Output the [X, Y] coordinate of the center of the cell containing the given text.  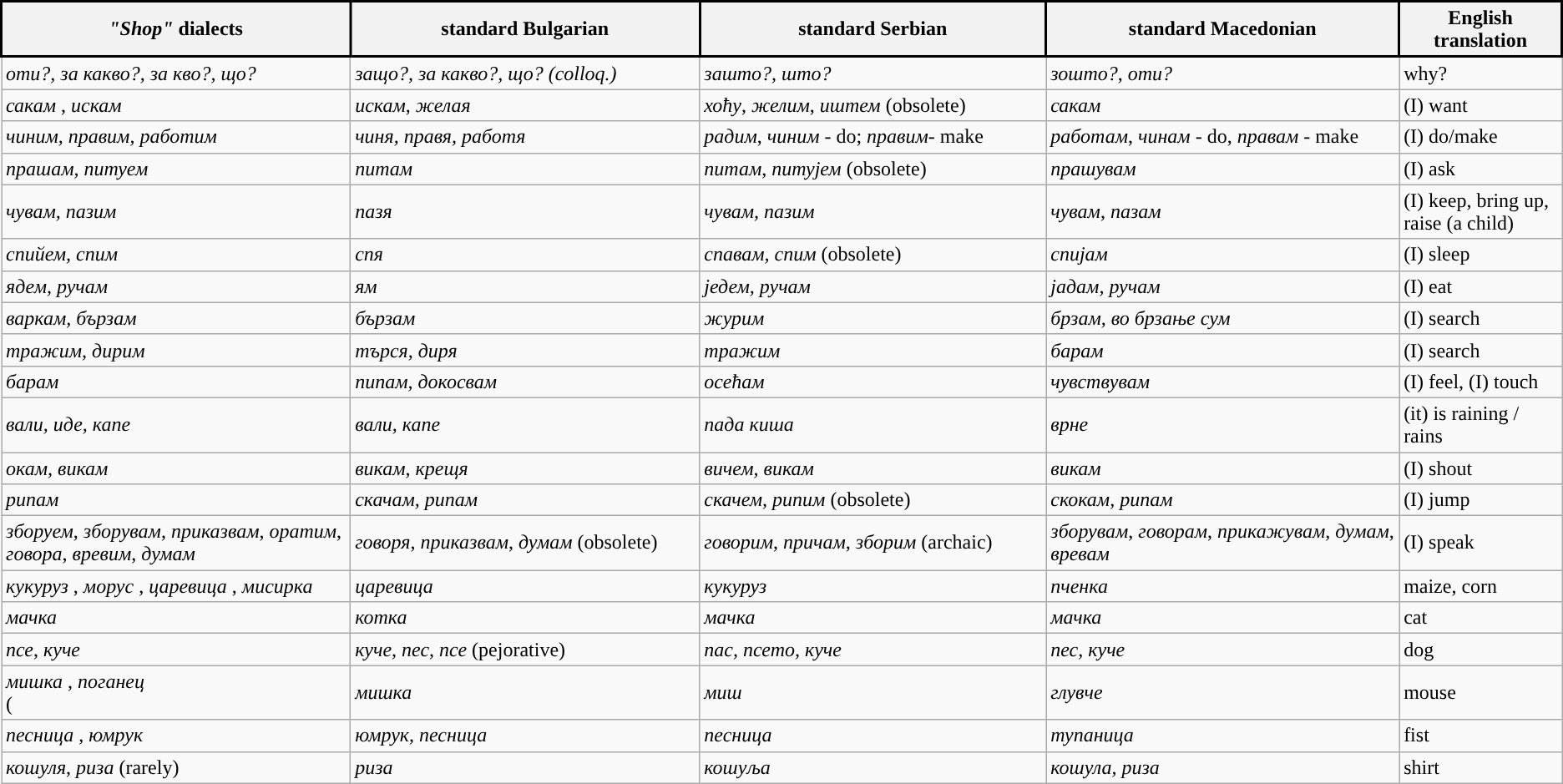
бързам [525, 318]
standard Serbian [873, 30]
окам, викам [176, 468]
English translation [1481, 30]
(I) shout [1481, 468]
пес, куче [1222, 650]
тражим [873, 350]
(it) is raining / rains [1481, 424]
спя [525, 255]
зошто?, оти? [1222, 73]
прашам, питуем [176, 169]
пада киша [873, 424]
спиjaм [1222, 255]
защо?, за какво?, що? (colloq.) [525, 73]
оти?, за какво?, за кво?, що? [176, 73]
кошуля, риза (rarely) [176, 767]
standard Macedonian [1222, 30]
кукуруз , морус , царевица , мисирка [176, 586]
работам, чинaм - do, правам - make [1222, 137]
shirt [1481, 767]
прашувам [1222, 169]
mouse [1481, 693]
сакам , искам [176, 105]
рипам [176, 500]
търся, диря [525, 350]
(I) feel, (I) touch [1481, 382]
царевица [525, 586]
ядем, ручам [176, 286]
глувче [1222, 693]
говорим, причам, зборим (archaic) [873, 543]
maize, corn [1481, 586]
пазя [525, 212]
варкам, бързам [176, 318]
питам, питуjем (obsolete) [873, 169]
врне [1222, 424]
(I) eat [1481, 286]
ям [525, 286]
кукуруз [873, 586]
журим [873, 318]
зборуем, зборувам, приказвам, оратим, говора, вревим, думам [176, 543]
скокам, рипам [1222, 500]
чувствувам [1222, 382]
(I) jump [1481, 500]
(I) speak [1481, 543]
тражим, дирим [176, 350]
викам, крещя [525, 468]
пас, псето, куче [873, 650]
вичем, викам [873, 468]
(I) want [1481, 105]
standard Bulgarian [525, 30]
dog [1481, 650]
юмрук, песница [525, 736]
псе, куче [176, 650]
чиня, правя, работя [525, 137]
миш [873, 693]
fist [1481, 736]
скачам, рипам [525, 500]
мишка , поганец ( [176, 693]
риза [525, 767]
песница [873, 736]
хоћу, желим, иштем (obsolete) [873, 105]
вали, капе [525, 424]
чувам, пазам [1222, 212]
спийем, спим [176, 255]
радим, чиним - do; правим- make [873, 137]
питам [525, 169]
брзам, во брзање сум [1222, 318]
песница , юмрук [176, 736]
"Shop" dialects [176, 30]
чиним, правим, работим [176, 137]
кошула, риза [1222, 767]
(I) keep, bring up, raise (a child) [1481, 212]
вали, иде, капе [176, 424]
осећам [873, 382]
(I) do/make [1481, 137]
why? [1481, 73]
котка [525, 618]
мишка [525, 693]
кошуља [873, 767]
скачем, рипим (obsolete) [873, 500]
говоря, приказвам, думам (obsolete) [525, 543]
куче, пес, псе (pejorative) [525, 650]
jедем, ручам [873, 286]
зашто?, што? [873, 73]
спавам, спим (obsolete) [873, 255]
cat [1481, 618]
искам, желая [525, 105]
викам [1222, 468]
(I) ask [1481, 169]
jадам, ручам [1222, 286]
пченка [1222, 586]
зборувам, говорам, прикажувам, думам, вревам [1222, 543]
сакам [1222, 105]
(I) sleep [1481, 255]
пипам, докосвам [525, 382]
тупаница [1222, 736]
